Capture the cell that displays the provided text and extract its [x, y] central coordinate. 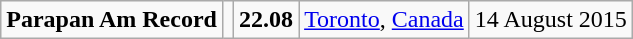
Toronto, Canada [384, 20]
22.08 [266, 20]
Parapan Am Record [112, 20]
14 August 2015 [550, 20]
